For the text-containing cell, return its midpoint in [x, y] coordinate format. 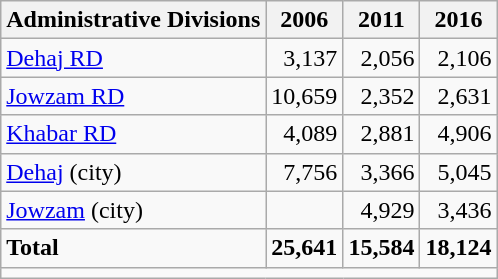
2006 [304, 20]
2016 [458, 20]
Administrative Divisions [134, 20]
2,106 [458, 58]
4,929 [382, 210]
15,584 [382, 248]
3,137 [304, 58]
3,366 [382, 172]
4,906 [458, 134]
3,436 [458, 210]
5,045 [458, 172]
Dehaj RD [134, 58]
2,881 [382, 134]
2,352 [382, 96]
18,124 [458, 248]
2011 [382, 20]
Jowzam RD [134, 96]
2,631 [458, 96]
Khabar RD [134, 134]
2,056 [382, 58]
25,641 [304, 248]
10,659 [304, 96]
Total [134, 248]
4,089 [304, 134]
7,756 [304, 172]
Jowzam (city) [134, 210]
Dehaj (city) [134, 172]
